Identify which cell holds the provided text, then report its (X, Y) central coordinate. 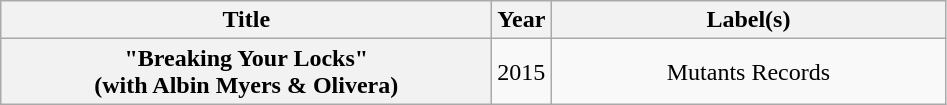
Year (522, 20)
Label(s) (748, 20)
Mutants Records (748, 72)
Title (246, 20)
2015 (522, 72)
"Breaking Your Locks" (with Albin Myers & Olivera) (246, 72)
